Pinpoint the cell where the given text exists, returning its (x, y) midpoint coordinate. 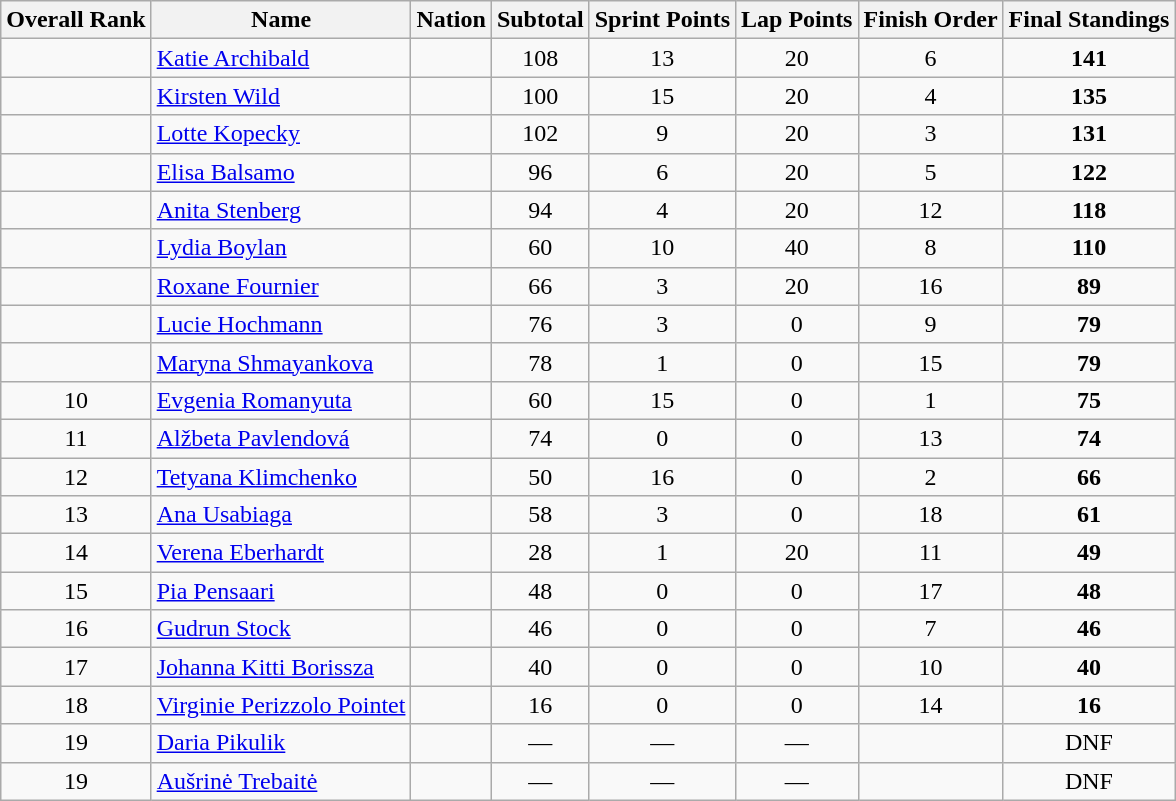
Nation (451, 20)
Subtotal (540, 20)
8 (930, 248)
28 (540, 553)
Gudrun Stock (281, 629)
131 (1089, 134)
118 (1089, 210)
110 (1089, 248)
49 (1089, 553)
Overall Rank (76, 20)
122 (1089, 172)
Alžbeta Pavlendová (281, 438)
58 (540, 515)
Aušrinė Trebaitė (281, 781)
94 (540, 210)
Tetyana Klimchenko (281, 477)
Elisa Balsamo (281, 172)
89 (1089, 286)
108 (540, 58)
Lap Points (797, 20)
100 (540, 96)
Maryna Shmayankova (281, 362)
Daria Pikulik (281, 743)
75 (1089, 400)
Name (281, 20)
Katie Archibald (281, 58)
7 (930, 629)
Anita Stenberg (281, 210)
78 (540, 362)
Finish Order (930, 20)
61 (1089, 515)
102 (540, 134)
Evgenia Romanyuta (281, 400)
Ana Usabiaga (281, 515)
Lucie Hochmann (281, 324)
50 (540, 477)
2 (930, 477)
Johanna Kitti Borissza (281, 667)
Virginie Perizzolo Pointet (281, 705)
Kirsten Wild (281, 96)
Lotte Kopecky (281, 134)
96 (540, 172)
Verena Eberhardt (281, 553)
Pia Pensaari (281, 591)
Sprint Points (662, 20)
141 (1089, 58)
Roxane Fournier (281, 286)
Final Standings (1089, 20)
Lydia Boylan (281, 248)
5 (930, 172)
76 (540, 324)
135 (1089, 96)
